Locate the cell with the specified text and output its [x, y] center coordinate. 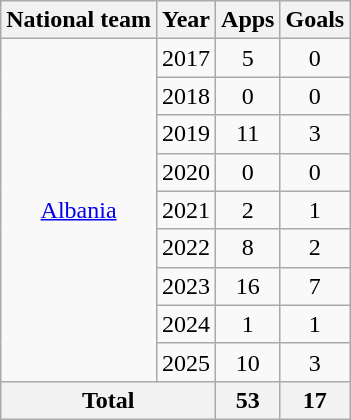
National team [79, 20]
2021 [186, 210]
8 [248, 248]
2025 [186, 362]
Albania [79, 210]
7 [315, 286]
Goals [315, 20]
2019 [186, 134]
5 [248, 58]
16 [248, 286]
17 [315, 400]
2020 [186, 172]
53 [248, 400]
11 [248, 134]
Apps [248, 20]
2024 [186, 324]
2023 [186, 286]
Year [186, 20]
2018 [186, 96]
2022 [186, 248]
Total [108, 400]
2017 [186, 58]
10 [248, 362]
